For the text-containing cell, return its midpoint in [X, Y] coordinate format. 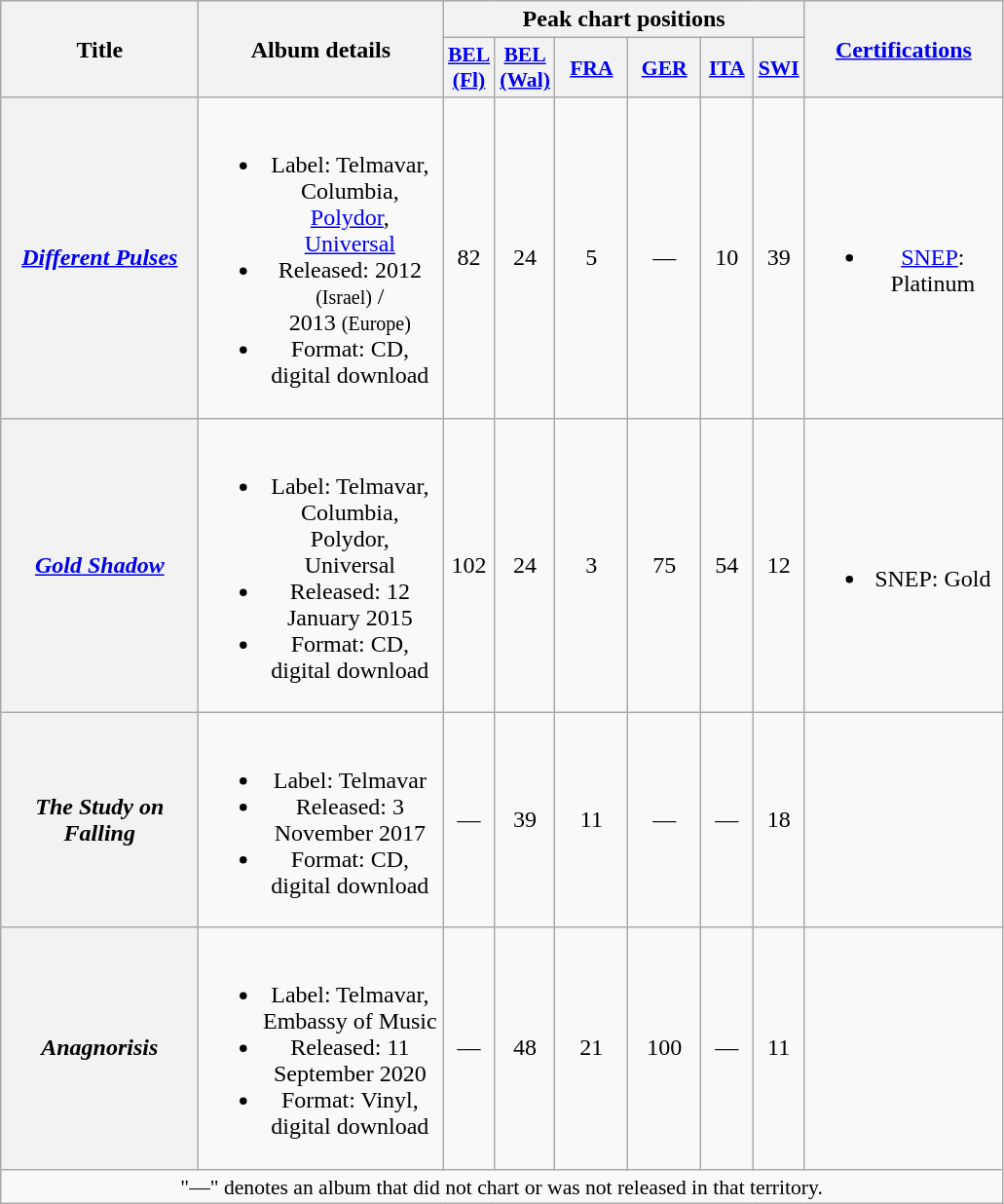
Label: Telmavar, Columbia, Polydor, UniversalReleased: 2012 (Israel) / 2013 (Europe)Format: CD, digital download [321, 257]
Label: Telmavar, Columbia, Polydor, UniversalReleased: 12 January 2015Format: CD, digital download [321, 565]
Label: TelmavarReleased: 3 November 2017Format: CD, digital download [321, 820]
Album details [321, 49]
102 [469, 565]
SNEP: Platinum [904, 257]
Anagnorisis [99, 1048]
3 [592, 565]
"—" denotes an album that did not chart or was not released in that territory. [502, 1186]
54 [726, 565]
82 [469, 257]
Different Pulses [99, 257]
Label: Telmavar, Embassy of MusicReleased: 11 September 2020Format: Vinyl, digital download [321, 1048]
BEL (Fl) [469, 68]
GER [664, 68]
18 [779, 820]
Title [99, 49]
75 [664, 565]
SNEP: Gold [904, 565]
ITA [726, 68]
The Study on Falling [99, 820]
Certifications [904, 49]
12 [779, 565]
BEL (Wal) [525, 68]
FRA [592, 68]
100 [664, 1048]
10 [726, 257]
Gold Shadow [99, 565]
21 [592, 1048]
5 [592, 257]
48 [525, 1048]
Peak chart positions [623, 19]
SWI [779, 68]
